Locate the cell with the specified text and output its (x, y) center coordinate. 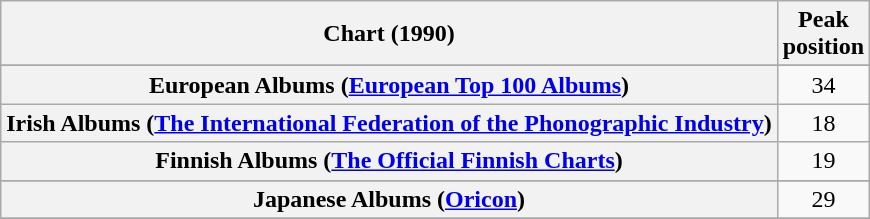
29 (823, 199)
Japanese Albums (Oricon) (389, 199)
Irish Albums (The International Federation of the Phonographic Industry) (389, 123)
European Albums (European Top 100 Albums) (389, 85)
Chart (1990) (389, 34)
Finnish Albums (The Official Finnish Charts) (389, 161)
34 (823, 85)
19 (823, 161)
18 (823, 123)
Peakposition (823, 34)
